Identify which cell holds the provided text, then report its (x, y) central coordinate. 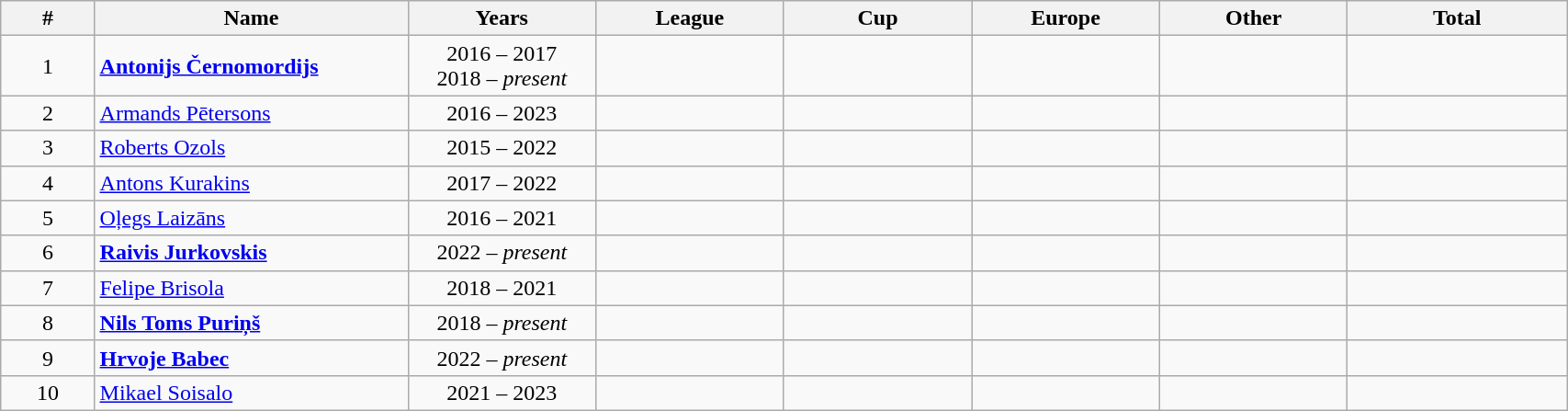
5 (48, 218)
7 (48, 288)
Antons Kurakins (252, 183)
2 (48, 113)
Roberts Ozols (252, 148)
Total (1457, 18)
2015 – 2022 (502, 148)
1 (48, 66)
Mikael Soisalo (252, 393)
9 (48, 358)
Armands Pētersons (252, 113)
Oļegs Laizāns (252, 218)
2018 – present (502, 323)
League (691, 18)
Hrvoje Babec (252, 358)
2016 – 2023 (502, 113)
4 (48, 183)
Cup (878, 18)
Antonijs Černomordijs (252, 66)
Nils Toms Puriņš (252, 323)
2017 – 2022 (502, 183)
Other (1253, 18)
2016 – 2021 (502, 218)
Raivis Jurkovskis (252, 253)
2016 – 2017 2018 – present (502, 66)
Name (252, 18)
6 (48, 253)
Years (502, 18)
2018 – 2021 (502, 288)
2021 – 2023 (502, 393)
# (48, 18)
Europe (1066, 18)
10 (48, 393)
3 (48, 148)
8 (48, 323)
Felipe Brisola (252, 288)
